Pinpoint the cell where the given text exists, returning its [x, y] midpoint coordinate. 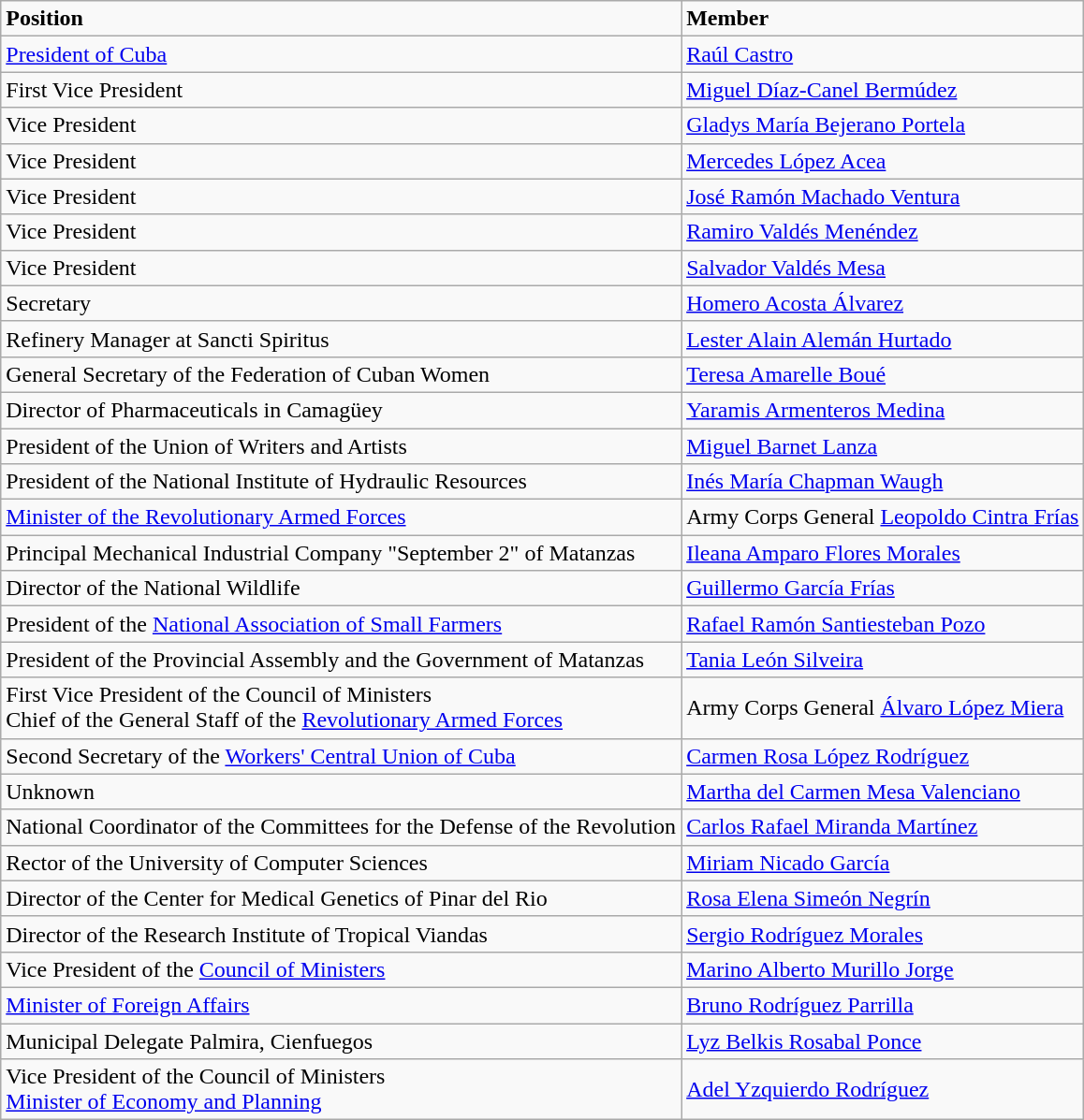
Army Corps General Leopoldo Cintra Frías [883, 517]
Member [883, 19]
President of the Union of Writers and Artists [341, 446]
Director of the Center for Medical Genetics of Pinar del Rio [341, 898]
Miguel Díaz-Canel Bermúdez [883, 90]
President of Cuba [341, 54]
Carlos Rafael Miranda Martínez [883, 827]
Director of the National Wildlife [341, 589]
Principal Mechanical Industrial Company "September 2" of Matanzas [341, 553]
Rafael Ramón Santiesteban Pozo [883, 624]
José Ramón Machado Ventura [883, 196]
Refinery Manager at Sancti Spiritus [341, 339]
Adel Yzquierdo Rodríguez [883, 1089]
First Vice President of the Council of MinistersChief of the General Staff of the Revolutionary Armed Forces [341, 707]
Tania León Silveira [883, 660]
President of the National Institute of Hydraulic Resources [341, 482]
First Vice President [341, 90]
Rector of the University of Computer Sciences [341, 863]
Gladys María Bejerano Portela [883, 125]
Miguel Barnet Lanza [883, 446]
Position [341, 19]
Yaramis Armenteros Medina [883, 410]
National Coordinator of the Committees for the Defense of the Revolution [341, 827]
Guillermo García Frías [883, 589]
Secretary [341, 303]
Vice President of the Council of Ministers [341, 969]
Minister of the Revolutionary Armed Forces [341, 517]
Sergio Rodríguez Morales [883, 934]
Marino Alberto Murillo Jorge [883, 969]
Lester Alain Alemán Hurtado [883, 339]
Teresa Amarelle Boué [883, 374]
Vice President of the Council of MinistersMinister of Economy and Planning [341, 1089]
Raúl Castro [883, 54]
Mercedes López Acea [883, 161]
Unknown [341, 792]
Carmen Rosa López Rodríguez [883, 756]
Homero Acosta Álvarez [883, 303]
Minister of Foreign Affairs [341, 1005]
Ileana Amparo Flores Morales [883, 553]
Salvador Valdés Mesa [883, 268]
President of the National Association of Small Farmers [341, 624]
Director of the Research Institute of Tropical Viandas [341, 934]
Second Secretary of the Workers' Central Union of Cuba [341, 756]
Inés María Chapman Waugh [883, 482]
Municipal Delegate Palmira, Cienfuegos [341, 1041]
President of the Provincial Assembly and the Government of Matanzas [341, 660]
Lyz Belkis Rosabal Ponce [883, 1041]
Army Corps General Álvaro López Miera [883, 707]
Ramiro Valdés Menéndez [883, 232]
Miriam Nicado García [883, 863]
Director of Pharmaceuticals in Camagüey [341, 410]
Rosa Elena Simeón Negrín [883, 898]
Bruno Rodríguez Parrilla [883, 1005]
General Secretary of the Federation of Cuban Women [341, 374]
Martha del Carmen Mesa Valenciano [883, 792]
